Output the [X, Y] coordinate of the center of the cell containing the given text.  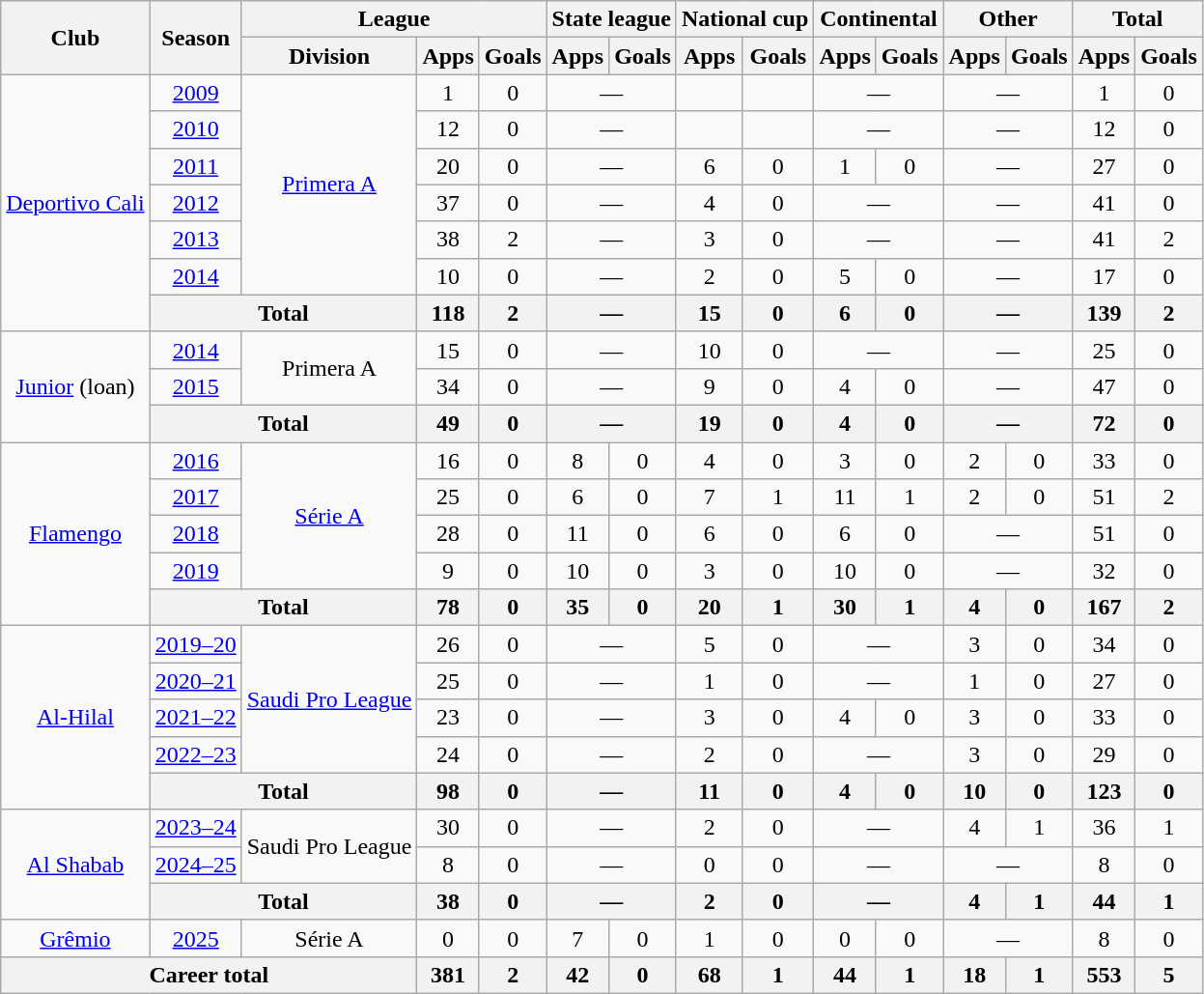
36 [1104, 828]
19 [709, 423]
49 [448, 423]
National cup [744, 19]
2009 [195, 93]
2015 [195, 386]
23 [448, 718]
State league [611, 19]
35 [577, 608]
123 [1104, 791]
2017 [195, 497]
2011 [195, 166]
2022–23 [195, 754]
2018 [195, 534]
167 [1104, 608]
47 [1104, 386]
72 [1104, 423]
Career total [209, 975]
2019–20 [195, 644]
Deportivo Cali [75, 203]
18 [974, 975]
2021–22 [195, 718]
Club [75, 38]
118 [448, 313]
17 [1104, 276]
98 [448, 791]
42 [577, 975]
78 [448, 608]
Division [329, 56]
2019 [195, 571]
16 [448, 461]
29 [1104, 754]
2016 [195, 461]
Other [1008, 19]
2025 [195, 938]
381 [448, 975]
2013 [195, 240]
2024–25 [195, 865]
37 [448, 203]
League [394, 19]
Al-Hilal [75, 718]
Season [195, 38]
28 [448, 534]
2020–21 [195, 681]
Junior (loan) [75, 386]
26 [448, 644]
68 [709, 975]
Flamengo [75, 534]
Continental [879, 19]
Al Shabab [75, 865]
2010 [195, 129]
2023–24 [195, 828]
32 [1104, 571]
553 [1104, 975]
2012 [195, 203]
139 [1104, 313]
Grêmio [75, 938]
24 [448, 754]
